Detect which cell encompasses the target text, then output its (x, y) center coordinate. 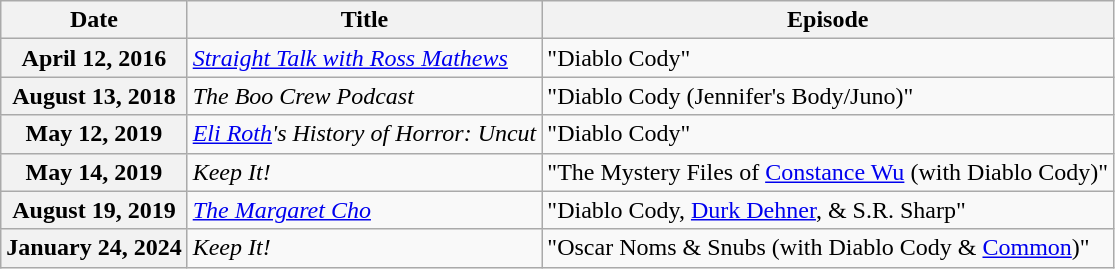
"Oscar Noms & Snubs (with Diablo Cody & Common)" (828, 248)
January 24, 2024 (94, 248)
May 12, 2019 (94, 134)
August 13, 2018 (94, 96)
Title (364, 20)
August 19, 2019 (94, 210)
April 12, 2016 (94, 58)
Date (94, 20)
"The Mystery Files of Constance Wu (with Diablo Cody)" (828, 172)
Eli Roth's History of Horror: Uncut (364, 134)
The Margaret Cho (364, 210)
Straight Talk with Ross Mathews (364, 58)
May 14, 2019 (94, 172)
Episode (828, 20)
"Diablo Cody, Durk Dehner, & S.R. Sharp" (828, 210)
The Boo Crew Podcast (364, 96)
"Diablo Cody (Jennifer's Body/Juno)" (828, 96)
